Return (x, y) of the center of cell containing provided text 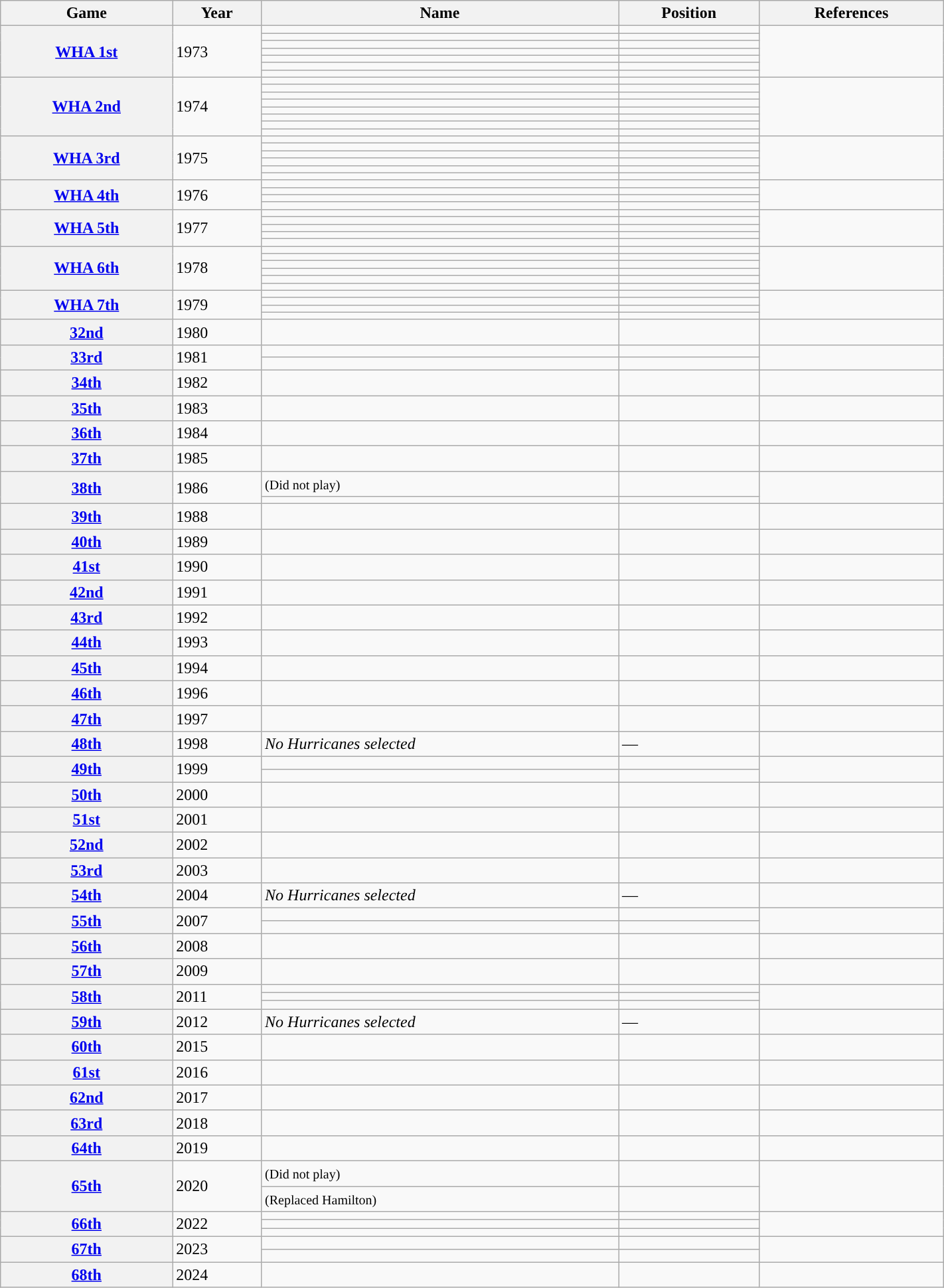
2024 (217, 1275)
2016 (217, 1072)
44th (86, 643)
57th (86, 971)
48th (86, 744)
32nd (86, 332)
1997 (217, 718)
1983 (217, 408)
1990 (217, 567)
34th (86, 382)
65th (86, 1186)
45th (86, 668)
1994 (217, 668)
WHA 6th (86, 268)
1986 (217, 487)
1979 (217, 305)
2009 (217, 971)
47th (86, 718)
Name (440, 13)
2015 (217, 1047)
2020 (217, 1186)
1998 (217, 744)
2011 (217, 997)
66th (86, 1224)
52nd (86, 845)
1991 (217, 592)
References (851, 13)
(Replaced Hamilton) (440, 1198)
58th (86, 997)
1992 (217, 617)
WHA 4th (86, 195)
59th (86, 1022)
WHA 7th (86, 305)
2019 (217, 1148)
36th (86, 434)
2002 (217, 845)
35th (86, 408)
1975 (217, 158)
2022 (217, 1224)
38th (86, 487)
Year (217, 13)
43rd (86, 617)
2004 (217, 896)
33rd (86, 357)
1980 (217, 332)
WHA 3rd (86, 158)
2003 (217, 870)
1988 (217, 517)
2012 (217, 1022)
53rd (86, 870)
50th (86, 795)
2007 (217, 921)
1977 (217, 227)
1985 (217, 459)
60th (86, 1047)
54th (86, 896)
1973 (217, 52)
61st (86, 1072)
1996 (217, 693)
55th (86, 921)
40th (86, 542)
67th (86, 1249)
68th (86, 1275)
41st (86, 567)
1976 (217, 195)
64th (86, 1148)
Game (86, 13)
2017 (217, 1097)
1981 (217, 357)
42nd (86, 592)
56th (86, 946)
51st (86, 820)
37th (86, 459)
WHA 2nd (86, 106)
WHA 1st (86, 52)
2000 (217, 795)
2023 (217, 1249)
46th (86, 693)
1989 (217, 542)
1982 (217, 382)
49th (86, 769)
1993 (217, 643)
1974 (217, 106)
39th (86, 517)
2018 (217, 1123)
2008 (217, 946)
1978 (217, 268)
1984 (217, 434)
Position (689, 13)
1999 (217, 769)
2001 (217, 820)
63rd (86, 1123)
WHA 5th (86, 227)
62nd (86, 1097)
